Find where the given text appears and provide that cell's center as [X, Y] coordinate. 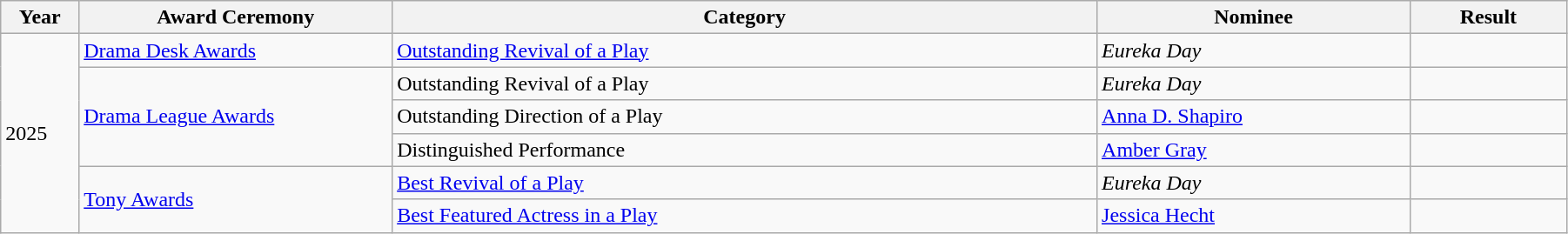
2025 [40, 133]
Year [40, 17]
Jessica Hecht [1254, 216]
Best Revival of a Play [745, 183]
Amber Gray [1254, 150]
Best Featured Actress in a Play [745, 216]
Distinguished Performance [745, 150]
Tony Awards [236, 199]
Award Ceremony [236, 17]
Anna D. Shapiro [1254, 117]
Drama League Awards [236, 117]
Drama Desk Awards [236, 50]
Nominee [1254, 17]
Result [1488, 17]
Category [745, 17]
Outstanding Direction of a Play [745, 117]
